Detect which cell encompasses the target text, then output its [X, Y] center coordinate. 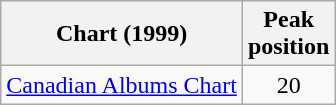
Canadian Albums Chart [122, 85]
Chart (1999) [122, 34]
Peakposition [288, 34]
20 [288, 85]
